For the text-containing cell, return its midpoint in (X, Y) coordinate format. 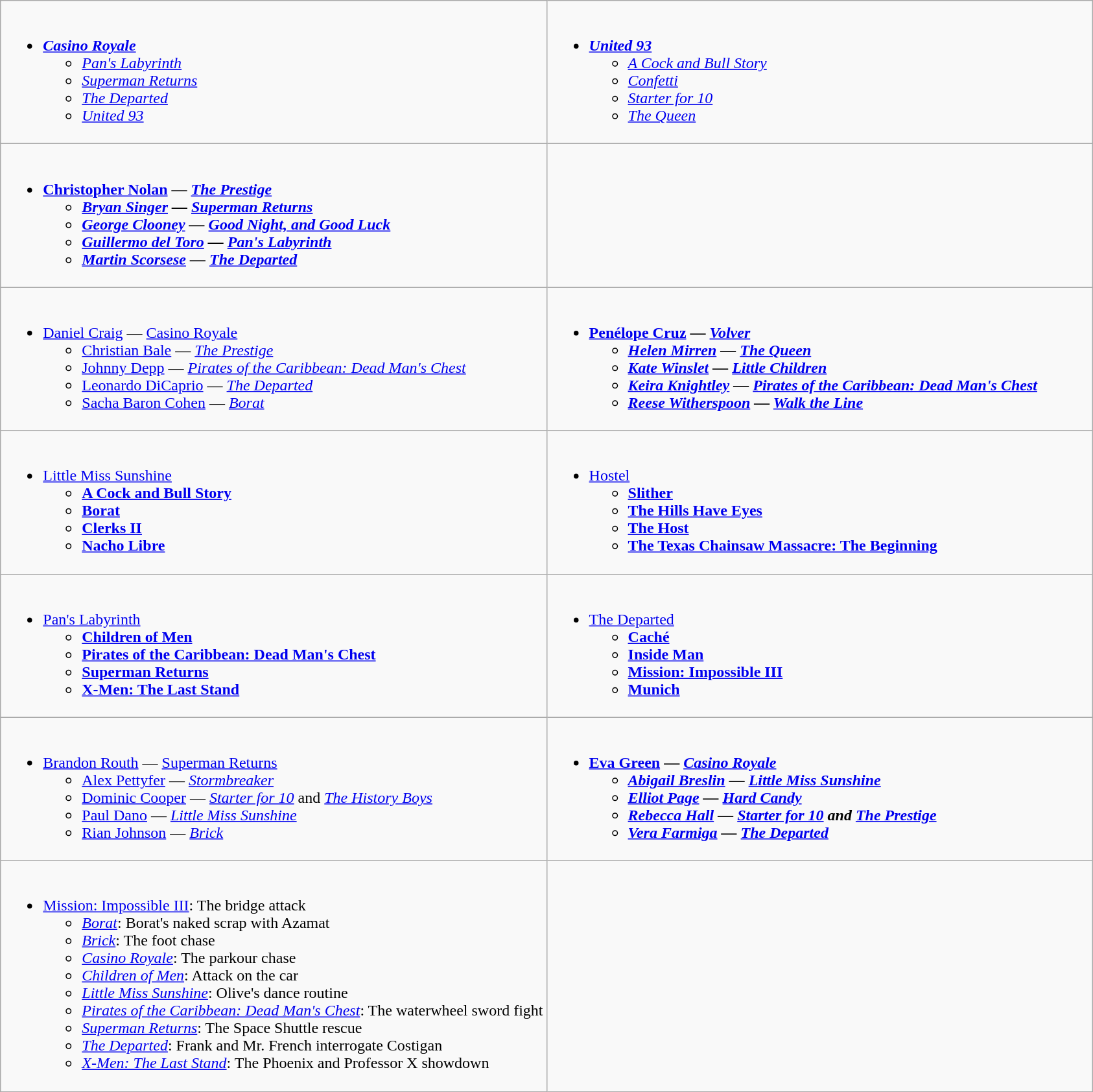
Little Miss SunshineA Cock and Bull StoryBoratClerks IINacho Libre (274, 502)
The DepartedCachéInside ManMission: Impossible IIIMunich (819, 646)
United 93A Cock and Bull StoryConfettiStarter for 10The Queen (819, 73)
Pan's LabyrinthChildren of MenPirates of the Caribbean: Dead Man's ChestSuperman ReturnsX-Men: The Last Stand (274, 646)
HostelSlitherThe Hills Have EyesThe HostThe Texas Chainsaw Massacre: The Beginning (819, 502)
Casino RoyalePan's LabyrinthSuperman ReturnsThe DepartedUnited 93 (274, 73)
